Output the [x, y] coordinate of the center of the cell containing the given text.  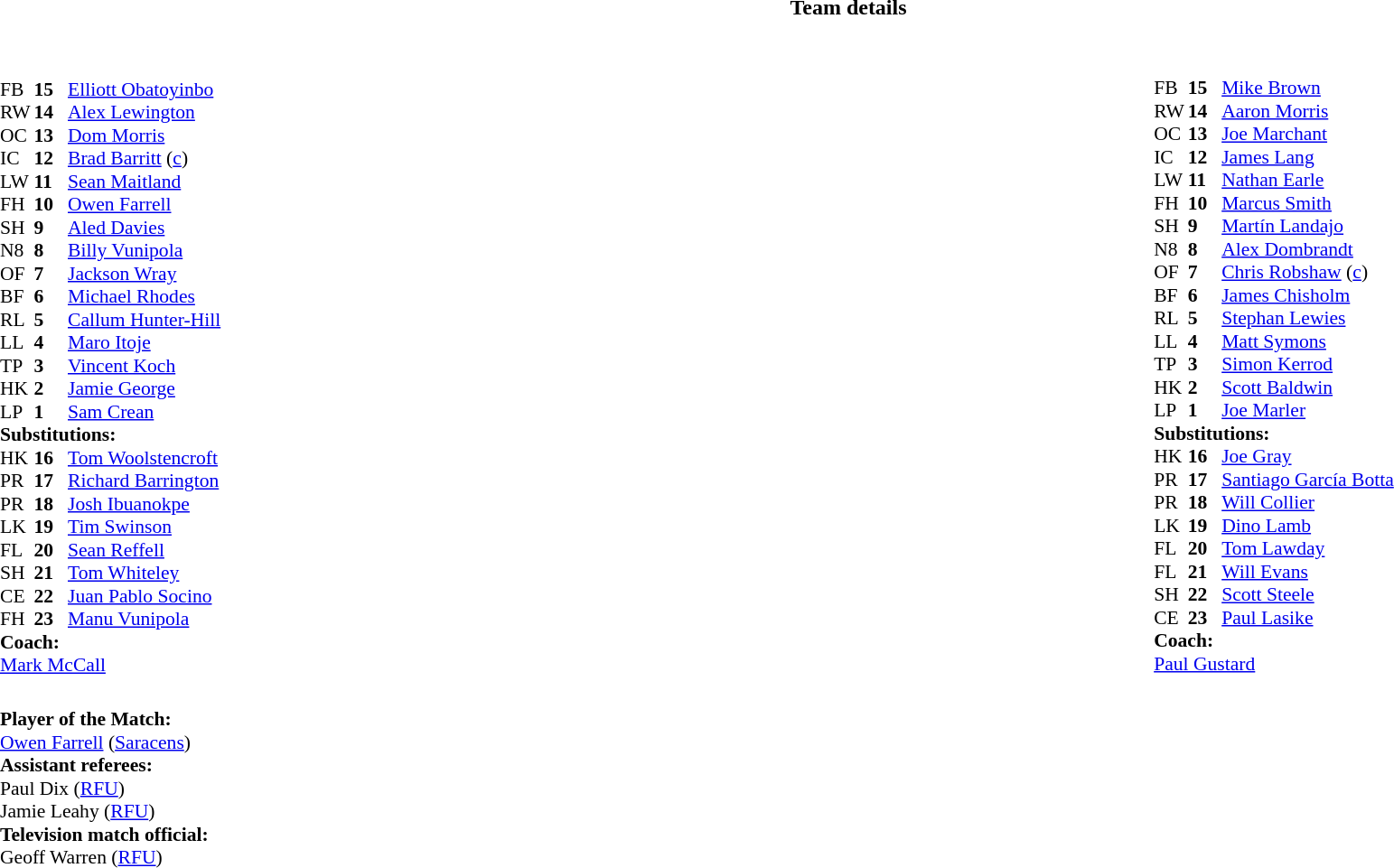
Santiago García Botta [1308, 480]
Tom Lawday [1308, 548]
Simon Kerrod [1308, 364]
Dino Lamb [1308, 526]
Chris Robshaw (c) [1308, 272]
Martín Landajo [1308, 227]
Paul Gustard [1274, 664]
Jackson Wray [145, 274]
Will Evans [1308, 572]
Joe Gray [1308, 456]
Matt Symons [1308, 341]
Vincent Koch [145, 366]
Sam Crean [145, 412]
Josh Ibuanokpe [145, 504]
Maro Itoje [145, 342]
Aled Davies [145, 228]
Callum Hunter-Hill [145, 320]
Owen Farrell [145, 205]
Marcus Smith [1308, 203]
Sean Maitland [145, 182]
Stephan Lewies [1308, 319]
James Lang [1308, 157]
Dom Morris [145, 135]
Joe Marchant [1308, 135]
Tom Whiteley [145, 574]
Tim Swinson [145, 527]
Jamie George [145, 389]
Alex Dombrandt [1308, 249]
Manu Vunipola [145, 619]
Brad Barritt (c) [145, 158]
Scott Baldwin [1308, 387]
Mark McCall [110, 666]
Tom Woolstencroft [145, 458]
Elliott Obatoyinbo [145, 89]
Billy Vunipola [145, 250]
Joe Marler [1308, 411]
Sean Reffell [145, 550]
Aaron Morris [1308, 111]
Richard Barrington [145, 481]
Mike Brown [1308, 88]
Michael Rhodes [145, 297]
James Chisholm [1308, 295]
Alex Lewington [145, 113]
Nathan Earle [1308, 180]
Paul Lasike [1308, 618]
Will Collier [1308, 503]
Juan Pablo Socino [145, 596]
Scott Steele [1308, 595]
